Provide the (x, y) coordinate of the cell's center where the given text is located.  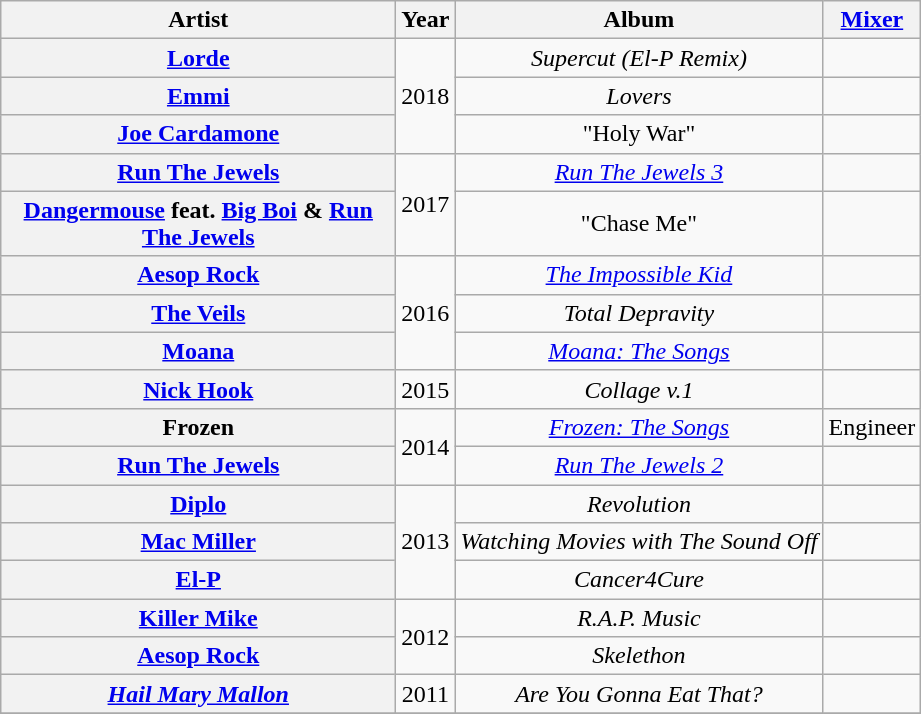
Killer Mike (198, 618)
Revolution (639, 503)
2018 (426, 96)
Moana: The Songs (639, 351)
2013 (426, 541)
Supercut (El-P Remix) (639, 58)
Are You Gonna Eat That? (639, 694)
2011 (426, 694)
Album (639, 20)
Dangermouse feat. Big Boi & Run The Jewels (198, 224)
Frozen (198, 427)
Engineer (872, 427)
2017 (426, 204)
The Impossible Kid (639, 275)
"Holy War" (639, 134)
Lorde (198, 58)
Collage v.1 (639, 389)
2012 (426, 637)
Skelethon (639, 656)
Lovers (639, 96)
Total Depravity (639, 313)
2016 (426, 313)
El-P (198, 580)
Diplo (198, 503)
2015 (426, 389)
2014 (426, 446)
Watching Movies with The Sound Off (639, 542)
Year (426, 20)
Hail Mary Mallon (198, 694)
Cancer4Cure (639, 580)
Frozen: The Songs (639, 427)
Joe Cardamone (198, 134)
Run The Jewels 3 (639, 172)
Artist (198, 20)
"Chase Me" (639, 224)
Mixer (872, 20)
Nick Hook (198, 389)
Moana (198, 351)
Run The Jewels 2 (639, 465)
Emmi (198, 96)
Mac Miller (198, 542)
R.A.P. Music (639, 618)
The Veils (198, 313)
